Locate the cell with the specified text and output its (x, y) center coordinate. 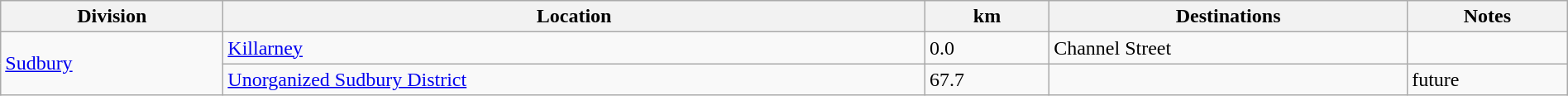
Unorganized Sudbury District (574, 79)
Killarney (574, 48)
future (1488, 79)
Sudbury (112, 64)
67.7 (987, 79)
Location (574, 17)
Division (112, 17)
Channel Street (1229, 48)
Destinations (1229, 17)
km (987, 17)
Notes (1488, 17)
0.0 (987, 48)
